Pinpoint the cell where the given text exists, returning its [X, Y] midpoint coordinate. 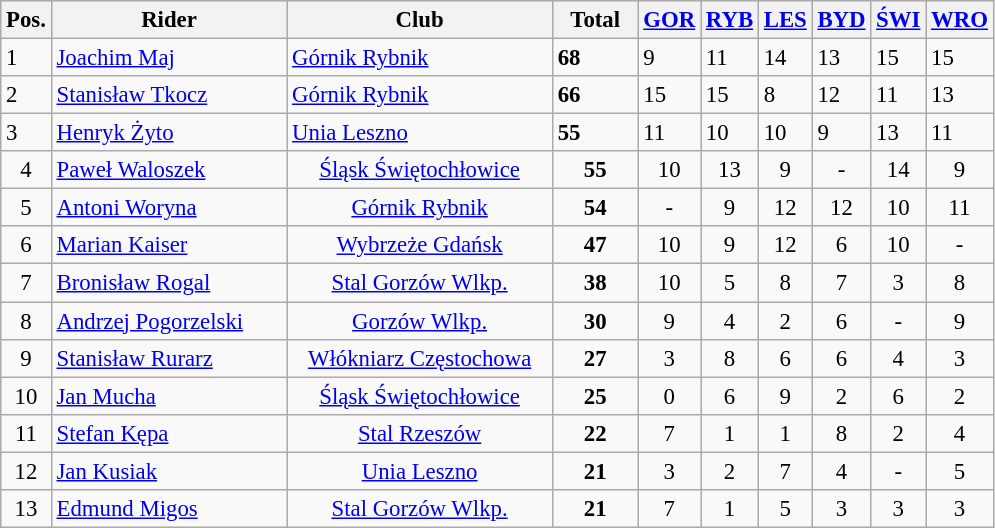
47 [595, 245]
Antoni Woryna [169, 208]
22 [595, 433]
Stefan Kępa [169, 433]
Rider [169, 20]
LES [785, 20]
38 [595, 283]
Club [420, 20]
Gorzów Wlkp. [420, 321]
BYD [842, 20]
25 [595, 396]
RYB [729, 20]
30 [595, 321]
Joachim Maj [169, 58]
Pos. [26, 20]
Wybrzeże Gdańsk [420, 245]
66 [595, 95]
Jan Kusiak [169, 471]
Henryk Żyto [169, 133]
Marian Kaiser [169, 245]
Andrzej Pogorzelski [169, 321]
Paweł Waloszek [169, 170]
27 [595, 358]
Włókniarz Częstochowa [420, 358]
Jan Mucha [169, 396]
Stanisław Rurarz [169, 358]
68 [595, 58]
Stal Rzeszów [420, 433]
WRO [960, 20]
ŚWI [898, 20]
Total [595, 20]
GOR [670, 20]
Bronisław Rogal [169, 283]
Edmund Migos [169, 509]
54 [595, 208]
0 [670, 396]
Stanisław Tkocz [169, 95]
